Capture the cell that displays the provided text and extract its [X, Y] central coordinate. 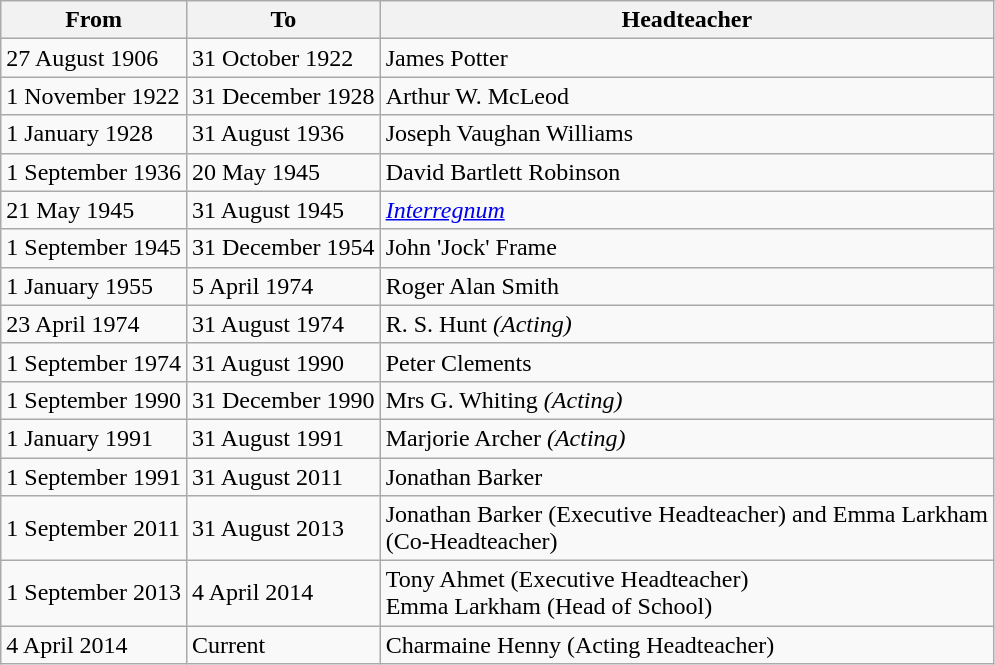
Charmaine Henny (Acting Headteacher) [686, 645]
5 April 1974 [283, 286]
Jonathan Barker [686, 477]
21 May 1945 [94, 210]
1 January 1928 [94, 134]
Arthur W. McLeod [686, 96]
1 September 1990 [94, 400]
1 September 1974 [94, 362]
To [283, 20]
John 'Jock' Frame [686, 248]
Jonathan Barker (Executive Headteacher) and Emma Larkham(Co-Headteacher) [686, 528]
31 August 1990 [283, 362]
1 September 2013 [94, 594]
31 August 2011 [283, 477]
31 August 2013 [283, 528]
20 May 1945 [283, 172]
Headteacher [686, 20]
31 August 1936 [283, 134]
From [94, 20]
Peter Clements [686, 362]
1 September 1945 [94, 248]
1 September 1936 [94, 172]
David Bartlett Robinson [686, 172]
James Potter [686, 58]
Mrs G. Whiting (Acting) [686, 400]
31 October 1922 [283, 58]
Roger Alan Smith [686, 286]
1 January 1955 [94, 286]
31 August 1991 [283, 438]
31 December 1954 [283, 248]
27 August 1906 [94, 58]
1 January 1991 [94, 438]
31 December 1990 [283, 400]
23 April 1974 [94, 324]
Current [283, 645]
Interregnum [686, 210]
31 December 1928 [283, 96]
Joseph Vaughan Williams [686, 134]
31 August 1945 [283, 210]
Marjorie Archer (Acting) [686, 438]
R. S. Hunt (Acting) [686, 324]
1 September 2011 [94, 528]
1 September 1991 [94, 477]
Tony Ahmet (Executive Headteacher)Emma Larkham (Head of School) [686, 594]
1 November 1922 [94, 96]
31 August 1974 [283, 324]
